Scan for the cell matching the given text and deliver its [x, y] coordinate at center. 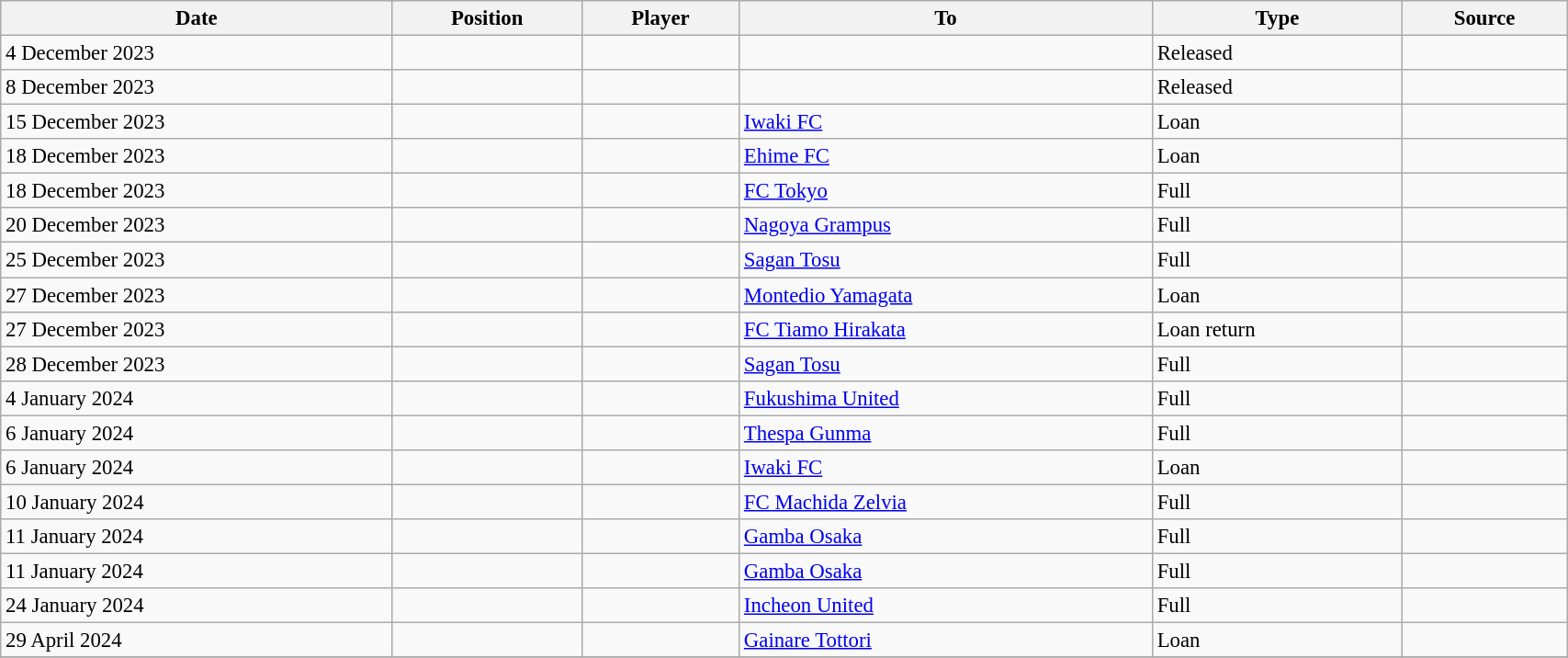
FC Tiamo Hirakata [946, 329]
Type [1277, 18]
Gainare Tottori [946, 641]
4 December 2023 [197, 53]
4 January 2024 [197, 398]
Date [197, 18]
To [946, 18]
10 January 2024 [197, 502]
20 December 2023 [197, 225]
Position [487, 18]
8 December 2023 [197, 87]
Ehime FC [946, 156]
29 April 2024 [197, 641]
FC Tokyo [946, 191]
FC Machida Zelvia [946, 502]
Thespa Gunma [946, 433]
Incheon United [946, 606]
25 December 2023 [197, 260]
Source [1484, 18]
15 December 2023 [197, 122]
28 December 2023 [197, 364]
Fukushima United [946, 398]
Player [660, 18]
24 January 2024 [197, 606]
Nagoya Grampus [946, 225]
Loan return [1277, 329]
Montedio Yamagata [946, 295]
